For the text-containing cell, return its midpoint in [x, y] coordinate format. 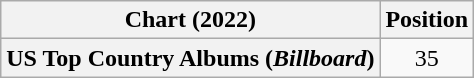
Chart (2022) [190, 20]
Position [427, 20]
US Top Country Albums (Billboard) [190, 58]
35 [427, 58]
